For the text-containing cell, return its midpoint in (x, y) coordinate format. 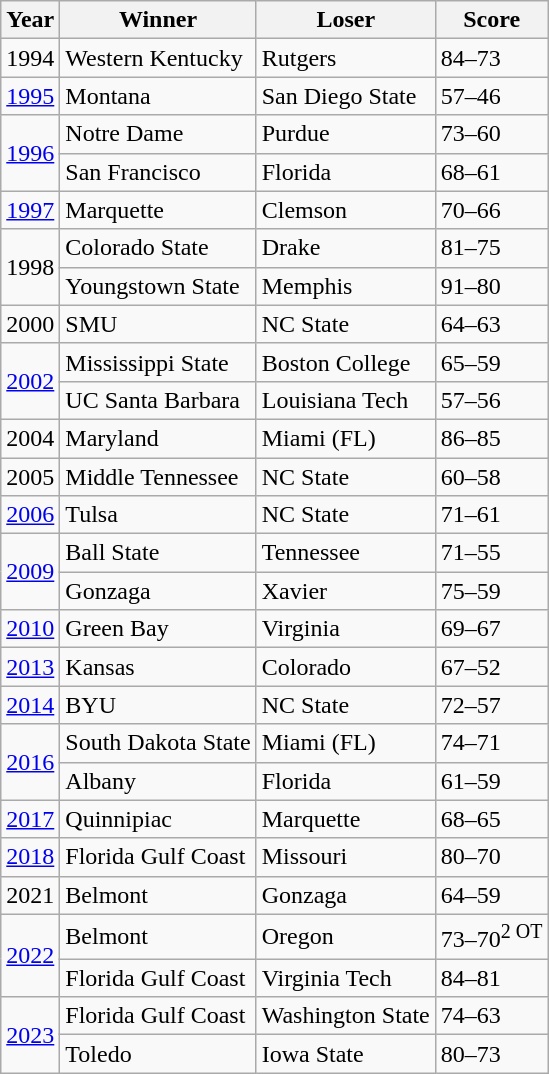
68–65 (492, 819)
84–81 (492, 978)
74–63 (492, 1016)
2022 (30, 956)
Loser (346, 20)
Youngstown State (158, 286)
Purdue (346, 134)
91–80 (492, 286)
Green Bay (158, 629)
64–59 (492, 895)
Drake (346, 248)
Kansas (158, 667)
Xavier (346, 591)
61–59 (492, 781)
73–60 (492, 134)
Virginia (346, 629)
68–61 (492, 172)
2005 (30, 477)
Ball State (158, 553)
80–70 (492, 857)
Toledo (158, 1054)
1995 (30, 96)
Rutgers (346, 58)
South Dakota State (158, 743)
Boston College (346, 362)
Western Kentucky (158, 58)
74–71 (492, 743)
Louisiana Tech (346, 400)
2017 (30, 819)
Maryland (158, 438)
75–59 (492, 591)
Virginia Tech (346, 978)
Winner (158, 20)
2018 (30, 857)
Montana (158, 96)
Oregon (346, 936)
2002 (30, 381)
57–46 (492, 96)
1998 (30, 267)
Notre Dame (158, 134)
65–59 (492, 362)
Quinnipiac (158, 819)
Memphis (346, 286)
71–55 (492, 553)
Year (30, 20)
57–56 (492, 400)
UC Santa Barbara (158, 400)
Washington State (346, 1016)
60–58 (492, 477)
Colorado (346, 667)
San Francisco (158, 172)
86–85 (492, 438)
Tulsa (158, 515)
71–61 (492, 515)
72–57 (492, 705)
1996 (30, 153)
2014 (30, 705)
2009 (30, 572)
Missouri (346, 857)
69–67 (492, 629)
84–73 (492, 58)
2000 (30, 324)
2013 (30, 667)
2021 (30, 895)
81–75 (492, 248)
2023 (30, 1035)
SMU (158, 324)
80–73 (492, 1054)
Tennessee (346, 553)
73–702 OT (492, 936)
64–63 (492, 324)
1994 (30, 58)
2006 (30, 515)
Mississippi State (158, 362)
Albany (158, 781)
2010 (30, 629)
1997 (30, 210)
70–66 (492, 210)
Clemson (346, 210)
Middle Tennessee (158, 477)
Score (492, 20)
2004 (30, 438)
San Diego State (346, 96)
67–52 (492, 667)
Colorado State (158, 248)
2016 (30, 762)
Iowa State (346, 1054)
BYU (158, 705)
